Return [x, y] of the center of cell containing provided text 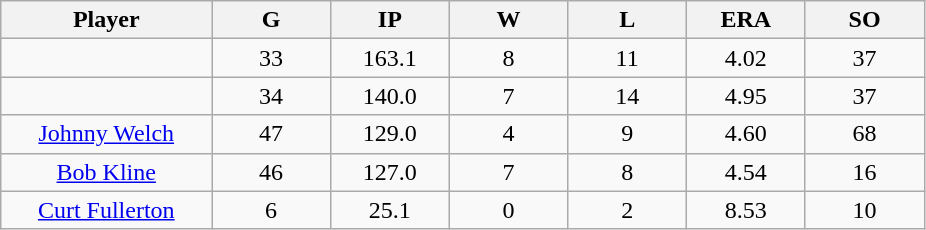
Curt Fullerton [106, 210]
SO [864, 20]
129.0 [390, 134]
4.54 [746, 172]
IP [390, 20]
47 [272, 134]
11 [628, 58]
163.1 [390, 58]
9 [628, 134]
ERA [746, 20]
Bob Kline [106, 172]
Player [106, 20]
4.02 [746, 58]
16 [864, 172]
34 [272, 96]
4.95 [746, 96]
0 [508, 210]
8.53 [746, 210]
4.60 [746, 134]
68 [864, 134]
Johnny Welch [106, 134]
140.0 [390, 96]
127.0 [390, 172]
4 [508, 134]
10 [864, 210]
46 [272, 172]
25.1 [390, 210]
G [272, 20]
14 [628, 96]
6 [272, 210]
L [628, 20]
2 [628, 210]
W [508, 20]
33 [272, 58]
